For the text-containing cell, return its midpoint in [X, Y] coordinate format. 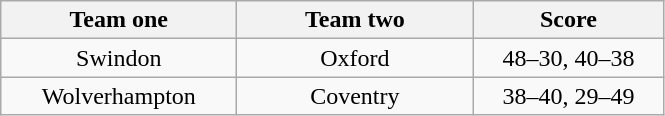
Oxford [355, 58]
48–30, 40–38 [568, 58]
Wolverhampton [119, 96]
Team one [119, 20]
Team two [355, 20]
38–40, 29–49 [568, 96]
Coventry [355, 96]
Score [568, 20]
Swindon [119, 58]
